Pinpoint the cell where the given text exists, returning its (X, Y) midpoint coordinate. 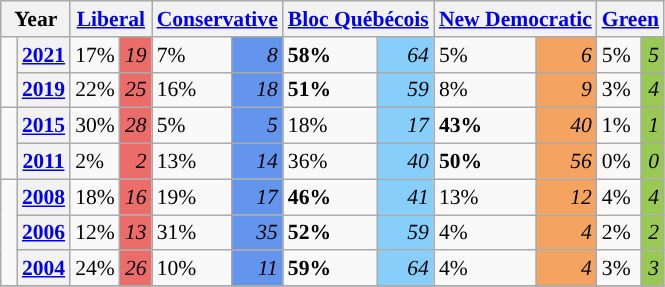
2006 (44, 233)
19 (136, 55)
12% (95, 233)
9 (566, 90)
8% (485, 90)
Green (630, 19)
16 (136, 197)
0% (619, 162)
43% (485, 126)
52% (330, 233)
22% (95, 90)
2011 (44, 162)
58% (330, 55)
41 (405, 197)
46% (330, 197)
6 (566, 55)
17% (95, 55)
26 (136, 269)
18 (258, 90)
59% (330, 269)
16% (192, 90)
13 (136, 233)
2015 (44, 126)
8 (258, 55)
0 (653, 162)
50% (485, 162)
1% (619, 126)
31% (192, 233)
12 (566, 197)
24% (95, 269)
10% (192, 269)
51% (330, 90)
2021 (44, 55)
Bloc Québécois (358, 19)
28 (136, 126)
Year (36, 19)
56 (566, 162)
11 (258, 269)
36% (330, 162)
7% (192, 55)
35 (258, 233)
14 (258, 162)
1 (653, 126)
New Democratic (516, 19)
2004 (44, 269)
2019 (44, 90)
19% (192, 197)
3 (653, 269)
30% (95, 126)
Liberal (110, 19)
Conservative (218, 19)
2008 (44, 197)
25 (136, 90)
